Scan for the cell matching the given text and deliver its [x, y] coordinate at center. 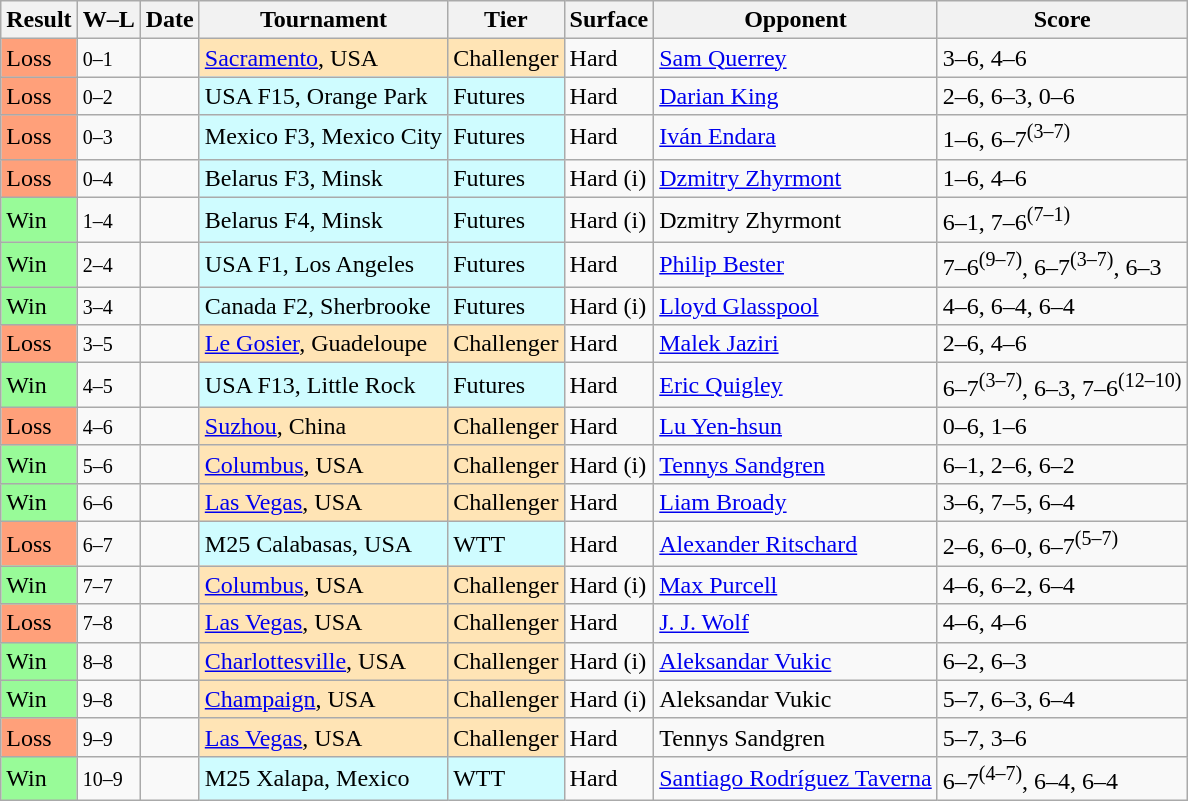
USA F13, Little Rock [323, 386]
2–6, 6–0, 6–7(5–7) [1062, 544]
4–6, 6–4, 6–4 [1062, 306]
2–4 [108, 264]
Eric Quigley [796, 386]
6–7(4–7), 6–4, 6–4 [1062, 778]
5–6 [108, 464]
Canada F2, Sherbrooke [323, 306]
2–6, 4–6 [1062, 344]
Philip Bester [796, 264]
USA F15, Orange Park [323, 96]
Sacramento, USA [323, 58]
6–7 [108, 544]
7–7 [108, 585]
6–7(3–7), 6–3, 7–6(12–10) [1062, 386]
0–6, 1–6 [1062, 426]
USA F1, Los Angeles [323, 264]
Result [39, 20]
6–1, 7–6(7–1) [1062, 220]
Surface [609, 20]
Tier [506, 20]
7–6(9–7), 6–7(3–7), 6–3 [1062, 264]
5–7, 6–3, 6–4 [1062, 699]
Belarus F4, Minsk [323, 220]
0–1 [108, 58]
6–6 [108, 502]
4–6, 4–6 [1062, 623]
J. J. Wolf [796, 623]
3–4 [108, 306]
Champaign, USA [323, 699]
Darian King [796, 96]
Lu Yen-hsun [796, 426]
M25 Calabasas, USA [323, 544]
6–1, 2–6, 6–2 [1062, 464]
3–5 [108, 344]
0–3 [108, 138]
9–8 [108, 699]
1–4 [108, 220]
Opponent [796, 20]
Date [170, 20]
Mexico F3, Mexico City [323, 138]
Le Gosier, Guadeloupe [323, 344]
Suzhou, China [323, 426]
4–6, 6–2, 6–4 [1062, 585]
Belarus F3, Minsk [323, 178]
Santiago Rodríguez Taverna [796, 778]
1–6, 4–6 [1062, 178]
Malek Jaziri [796, 344]
Liam Broady [796, 502]
4–5 [108, 386]
Iván Endara [796, 138]
Tournament [323, 20]
W–L [108, 20]
Sam Querrey [796, 58]
0–4 [108, 178]
6–2, 6–3 [1062, 661]
8–8 [108, 661]
Lloyd Glasspool [796, 306]
1–6, 6–7(3–7) [1062, 138]
Max Purcell [796, 585]
4–6 [108, 426]
2–6, 6–3, 0–6 [1062, 96]
10–9 [108, 778]
9–9 [108, 737]
M25 Xalapa, Mexico [323, 778]
Score [1062, 20]
Charlottesville, USA [323, 661]
3–6, 4–6 [1062, 58]
Alexander Ritschard [796, 544]
0–2 [108, 96]
7–8 [108, 623]
3–6, 7–5, 6–4 [1062, 502]
5–7, 3–6 [1062, 737]
